Search for the cell housing the specified text and yield its (X, Y) center coordinate. 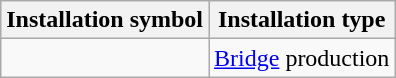
Installation type (302, 20)
Installation symbol (105, 20)
Bridge production (302, 58)
